Identify which cell holds the provided text, then report its (X, Y) central coordinate. 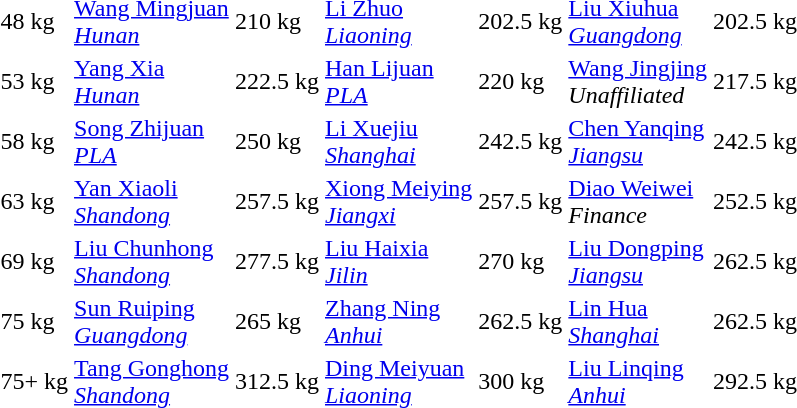
Chen YanqingJiangsu (638, 142)
Xiong MeiyingJiangxi (399, 202)
Lin HuaShanghai (638, 322)
Li XuejiuShanghai (399, 142)
Liu DongpingJiangsu (638, 262)
Wang JingjingUnaffiliated (638, 82)
277.5 kg (278, 262)
270 kg (520, 262)
Liu HaixiaJilin (399, 262)
Liu ChunhongShandong (152, 262)
250 kg (278, 142)
Yan XiaoliShandong (152, 202)
Han LijuanPLA (399, 82)
242.5 kg (520, 142)
Zhang NingAnhui (399, 322)
222.5 kg (278, 82)
Diao WeiweiFinance (638, 202)
Song ZhijuanPLA (152, 142)
Yang XiaHunan (152, 82)
265 kg (278, 322)
Sun RuipingGuangdong (152, 322)
262.5 kg (520, 322)
220 kg (520, 82)
